Search for the cell housing the specified text and yield its (x, y) center coordinate. 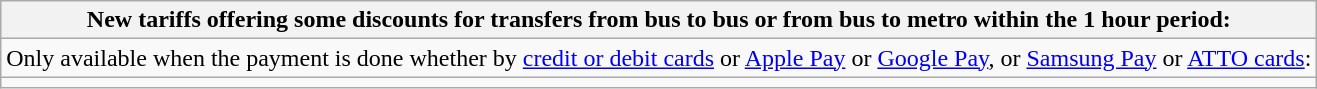
New tariffs offering some discounts for transfers from bus to bus or from bus to metro within the 1 hour period: (659, 20)
Only available when the payment is done whether by credit or debit cards or Apple Pay or Google Pay, or Samsung Pay or ATTO cards: (659, 58)
